Provide the (x, y) coordinate of the cell's center where the given text is located.  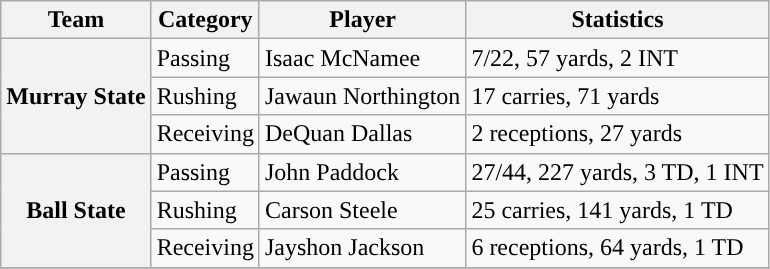
Ball State (76, 210)
DeQuan Dallas (362, 134)
Carson Steele (362, 210)
25 carries, 141 yards, 1 TD (618, 210)
6 receptions, 64 yards, 1 TD (618, 248)
Category (205, 20)
John Paddock (362, 172)
Jawaun Northington (362, 96)
Murray State (76, 96)
27/44, 227 yards, 3 TD, 1 INT (618, 172)
Player (362, 20)
Statistics (618, 20)
7/22, 57 yards, 2 INT (618, 58)
Isaac McNamee (362, 58)
2 receptions, 27 yards (618, 134)
17 carries, 71 yards (618, 96)
Jayshon Jackson (362, 248)
Team (76, 20)
